From the cell containing the given text, extract its center point as (X, Y) coordinate. 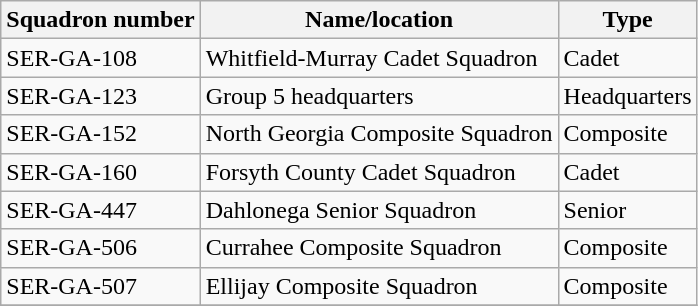
SER-GA-447 (100, 210)
Group 5 headquarters (379, 96)
Senior (628, 210)
Headquarters (628, 96)
North Georgia Composite Squadron (379, 134)
Ellijay Composite Squadron (379, 286)
Type (628, 20)
Currahee Composite Squadron (379, 248)
SER-GA-506 (100, 248)
SER-GA-152 (100, 134)
Dahlonega Senior Squadron (379, 210)
Forsyth County Cadet Squadron (379, 172)
SER-GA-160 (100, 172)
SER-GA-123 (100, 96)
Name/location (379, 20)
Whitfield-Murray Cadet Squadron (379, 58)
SER-GA-108 (100, 58)
SER-GA-507 (100, 286)
Squadron number (100, 20)
